Find where the given text appears and provide that cell's center as [X, Y] coordinate. 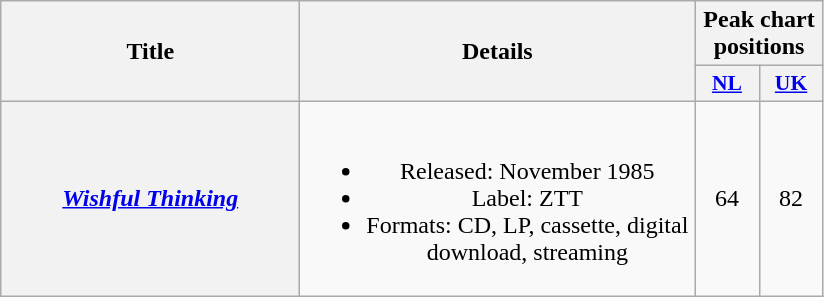
Peak chart positions [759, 34]
NL [727, 84]
Title [150, 52]
82 [791, 198]
Wishful Thinking [150, 198]
Details [498, 52]
UK [791, 84]
Released: November 1985Label: ZTTFormats: CD, LP, cassette, digital download, streaming [498, 198]
64 [727, 198]
